Provide the [x, y] coordinate of the cell's center where the given text is located.  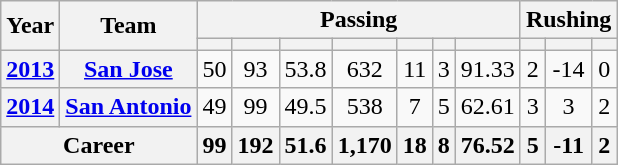
538 [364, 107]
1,170 [364, 145]
8 [444, 145]
632 [364, 69]
76.52 [488, 145]
51.6 [306, 145]
Passing [358, 20]
Career [99, 145]
53.8 [306, 69]
192 [256, 145]
49 [214, 107]
0 [604, 69]
Rushing [568, 20]
2013 [30, 69]
-14 [568, 69]
11 [414, 69]
18 [414, 145]
Year [30, 26]
93 [256, 69]
49.5 [306, 107]
San Jose [128, 69]
Team [128, 26]
50 [214, 69]
62.61 [488, 107]
91.33 [488, 69]
2014 [30, 107]
San Antonio [128, 107]
7 [414, 107]
-11 [568, 145]
